From the cell containing the given text, extract its center point as (X, Y) coordinate. 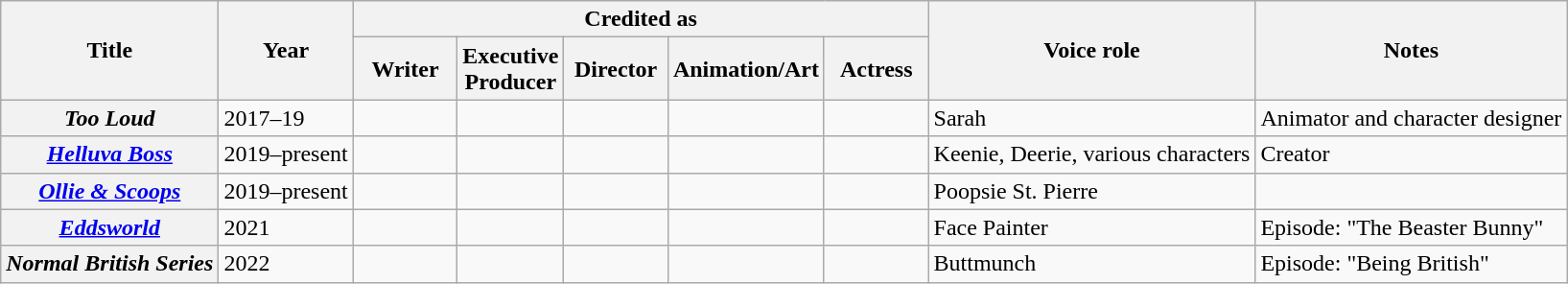
Actress (877, 69)
Voice role (1091, 50)
2021 (286, 227)
Eddsworld (109, 227)
2017–19 (286, 118)
Face Painter (1091, 227)
Director (616, 69)
Notes (1412, 50)
Year (286, 50)
Too Loud (109, 118)
Creator (1412, 154)
2022 (286, 264)
Episode: "Being British" (1412, 264)
Buttmunch (1091, 264)
Animator and character designer (1412, 118)
Episode: "The Beaster Bunny" (1412, 227)
Helluva Boss (109, 154)
Poopsie St. Pierre (1091, 191)
Normal British Series (109, 264)
Keenie, Deerie, various characters (1091, 154)
Title (109, 50)
Animation/Art (746, 69)
Ollie & Scoops (109, 191)
Writer (405, 69)
Sarah (1091, 118)
Credited as (641, 19)
Executive Producer (510, 69)
